Scan for the cell matching the given text and deliver its [X, Y] coordinate at center. 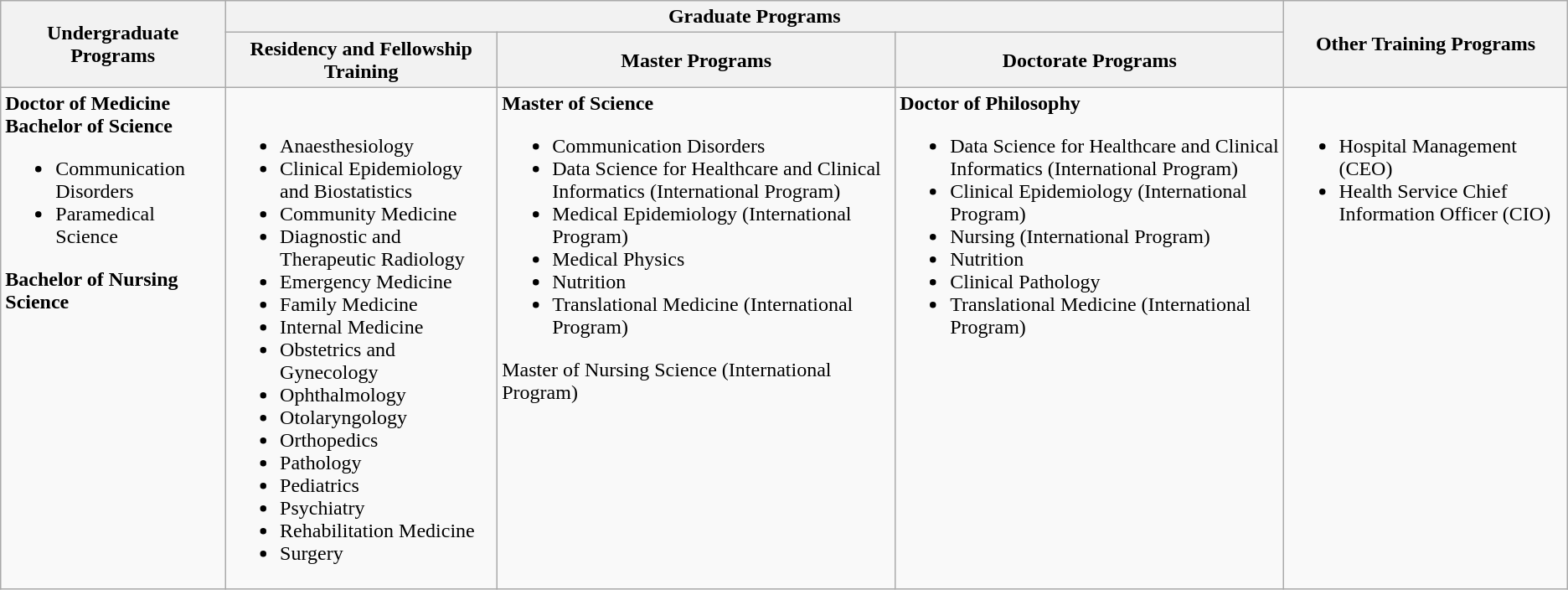
Undergraduate Programs [113, 44]
Hospital Management (CEO)Health Service Chief Information Officer (CIO) [1426, 339]
Doctor of MedicineBachelor of ScienceCommunication DisordersParamedical ScienceBachelor of Nursing Science [113, 339]
Graduate Programs [755, 17]
Other Training Programs [1426, 44]
Doctorate Programs [1090, 60]
Residency and Fellowship Training [362, 60]
Master Programs [697, 60]
